Return the (x, y) coordinate for the center point of the cell that contains the specified text.  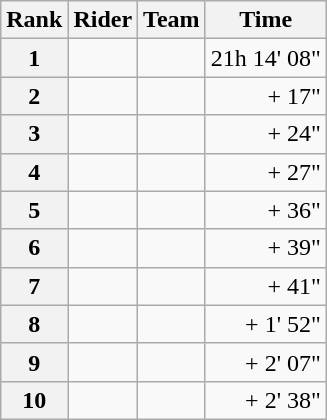
+ 1' 52" (266, 324)
Time (266, 20)
4 (34, 172)
7 (34, 286)
+ 2' 07" (266, 362)
+ 39" (266, 248)
2 (34, 96)
Team (172, 20)
8 (34, 324)
+ 17" (266, 96)
+ 41" (266, 286)
10 (34, 400)
+ 24" (266, 134)
21h 14' 08" (266, 58)
1 (34, 58)
+ 2' 38" (266, 400)
3 (34, 134)
6 (34, 248)
Rider (103, 20)
Rank (34, 20)
+ 36" (266, 210)
5 (34, 210)
9 (34, 362)
+ 27" (266, 172)
